Capture the cell that displays the provided text and extract its [X, Y] central coordinate. 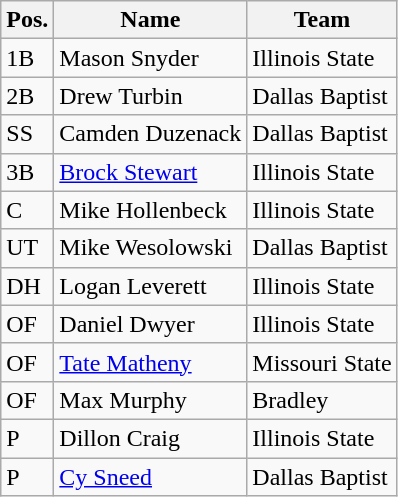
Tate Matheny [150, 362]
UT [28, 248]
Mike Hollenbeck [150, 210]
Camden Duzenack [150, 134]
Name [150, 20]
1B [28, 58]
Cy Sneed [150, 477]
Missouri State [322, 362]
Daniel Dwyer [150, 324]
2B [28, 96]
Brock Stewart [150, 172]
Mike Wesolowski [150, 248]
Logan Leverett [150, 286]
Drew Turbin [150, 96]
3B [28, 172]
Team [322, 20]
Max Murphy [150, 400]
Mason Snyder [150, 58]
Pos. [28, 20]
SS [28, 134]
C [28, 210]
Dillon Craig [150, 438]
Bradley [322, 400]
DH [28, 286]
